Find where the given text appears and provide that cell's center as (x, y) coordinate. 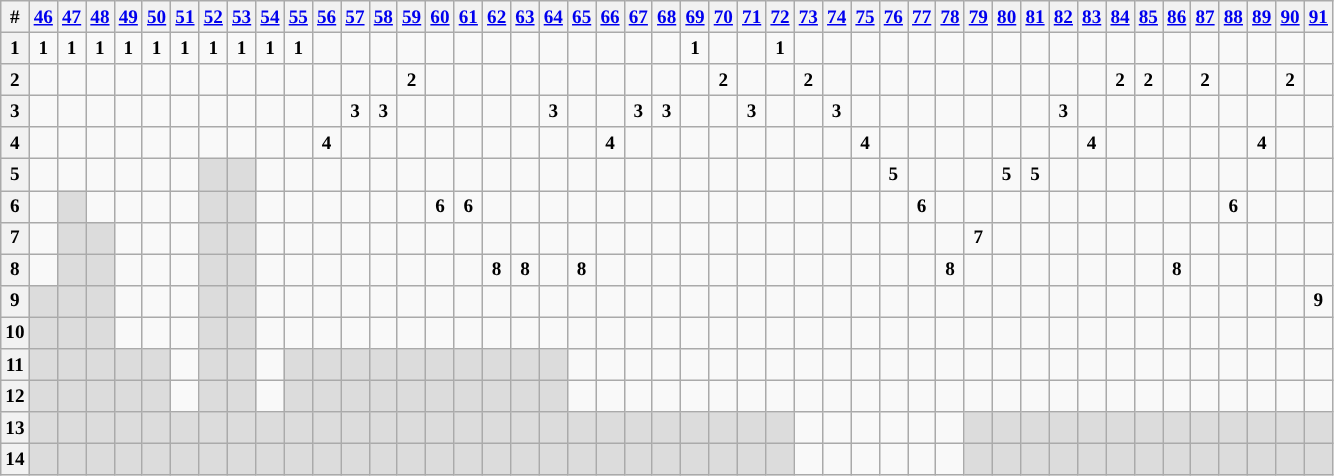
75 (865, 17)
52 (213, 17)
53 (241, 17)
60 (440, 17)
56 (326, 17)
77 (922, 17)
88 (1233, 17)
57 (355, 17)
61 (468, 17)
68 (666, 17)
13 (15, 428)
50 (156, 17)
58 (383, 17)
91 (1318, 17)
12 (15, 396)
62 (496, 17)
47 (71, 17)
14 (15, 460)
82 (1063, 17)
87 (1205, 17)
81 (1035, 17)
72 (780, 17)
80 (1007, 17)
63 (525, 17)
49 (128, 17)
70 (723, 17)
90 (1290, 17)
84 (1120, 17)
59 (411, 17)
65 (581, 17)
11 (15, 365)
67 (638, 17)
89 (1262, 17)
55 (298, 17)
69 (695, 17)
54 (270, 17)
74 (836, 17)
# (15, 17)
86 (1177, 17)
51 (185, 17)
66 (610, 17)
79 (978, 17)
64 (553, 17)
78 (950, 17)
83 (1092, 17)
71 (751, 17)
85 (1148, 17)
10 (15, 333)
73 (808, 17)
46 (43, 17)
76 (893, 17)
48 (100, 17)
